Provide the [x, y] coordinate of the cell's center where the given text is located.  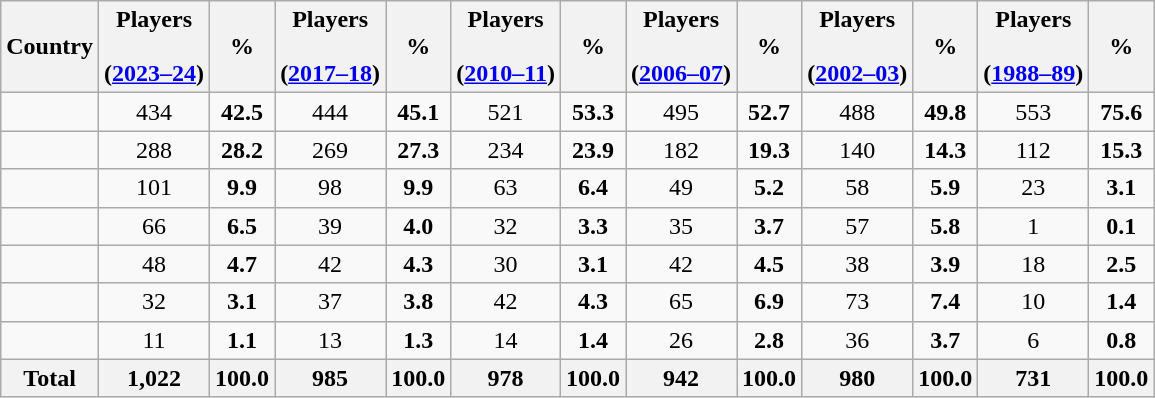
7.4 [946, 302]
66 [154, 226]
1.1 [242, 340]
65 [682, 302]
73 [858, 302]
6.9 [770, 302]
10 [1034, 302]
6 [1034, 340]
Country [50, 47]
53.3 [592, 112]
5.2 [770, 188]
234 [506, 150]
3.8 [418, 302]
4.7 [242, 264]
444 [330, 112]
36 [858, 340]
98 [330, 188]
27.3 [418, 150]
13 [330, 340]
942 [682, 378]
35 [682, 226]
37 [330, 302]
1.3 [418, 340]
Players(2006–07) [682, 47]
49.8 [946, 112]
Players(2017–18) [330, 47]
985 [330, 378]
2.8 [770, 340]
1 [1034, 226]
75.6 [1122, 112]
30 [506, 264]
5.9 [946, 188]
112 [1034, 150]
28.2 [242, 150]
18 [1034, 264]
Total [50, 378]
19.3 [770, 150]
3.3 [592, 226]
2.5 [1122, 264]
488 [858, 112]
980 [858, 378]
49 [682, 188]
52.7 [770, 112]
57 [858, 226]
45.1 [418, 112]
14 [506, 340]
3.9 [946, 264]
1,022 [154, 378]
4.0 [418, 226]
0.1 [1122, 226]
140 [858, 150]
6.5 [242, 226]
288 [154, 150]
42.5 [242, 112]
4.5 [770, 264]
6.4 [592, 188]
26 [682, 340]
48 [154, 264]
39 [330, 226]
23.9 [592, 150]
15.3 [1122, 150]
0.8 [1122, 340]
182 [682, 150]
23 [1034, 188]
Players(1988–89) [1034, 47]
731 [1034, 378]
11 [154, 340]
434 [154, 112]
101 [154, 188]
58 [858, 188]
978 [506, 378]
553 [1034, 112]
5.8 [946, 226]
63 [506, 188]
Players(2002–03) [858, 47]
14.3 [946, 150]
495 [682, 112]
521 [506, 112]
Players(2023–24) [154, 47]
269 [330, 150]
38 [858, 264]
Players(2010–11) [506, 47]
